Identify which cell holds the provided text, then report its [x, y] central coordinate. 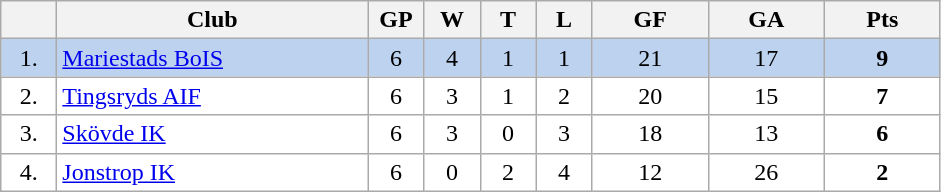
3. [29, 134]
W [452, 20]
2. [29, 96]
17 [766, 58]
Club [212, 20]
9 [882, 58]
26 [766, 172]
1. [29, 58]
15 [766, 96]
GP [396, 20]
L [564, 20]
13 [766, 134]
GA [766, 20]
Skövde IK [212, 134]
21 [650, 58]
Pts [882, 20]
Mariestads BoIS [212, 58]
12 [650, 172]
GF [650, 20]
18 [650, 134]
Tingsryds AIF [212, 96]
7 [882, 96]
4. [29, 172]
20 [650, 96]
Jonstrop IK [212, 172]
T [508, 20]
